Scan for the cell matching the given text and deliver its [X, Y] coordinate at center. 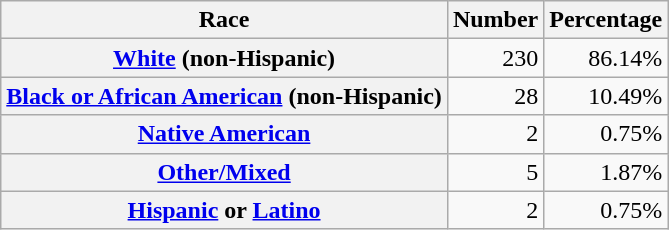
Race [224, 20]
Native American [224, 134]
Other/Mixed [224, 172]
28 [495, 96]
10.49% [606, 96]
86.14% [606, 58]
1.87% [606, 172]
Black or African American (non-Hispanic) [224, 96]
Percentage [606, 20]
Number [495, 20]
230 [495, 58]
Hispanic or Latino [224, 210]
5 [495, 172]
White (non-Hispanic) [224, 58]
